Scan for the cell matching the given text and deliver its (X, Y) coordinate at center. 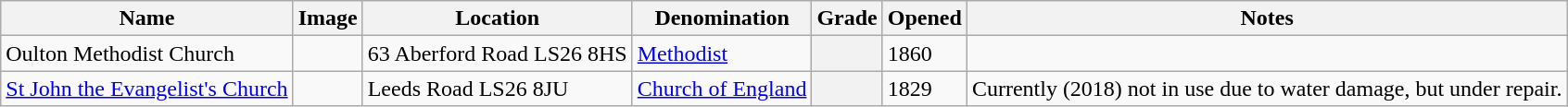
Methodist (722, 53)
Name (146, 18)
Notes (1267, 18)
63 Aberford Road LS26 8HS (497, 53)
St John the Evangelist's Church (146, 89)
Church of England (722, 89)
Grade (847, 18)
Image (328, 18)
1860 (925, 53)
Currently (2018) not in use due to water damage, but under repair. (1267, 89)
Oulton Methodist Church (146, 53)
Location (497, 18)
Denomination (722, 18)
1829 (925, 89)
Leeds Road LS26 8JU (497, 89)
Opened (925, 18)
